Output the (X, Y) coordinate of the center of the cell containing the given text.  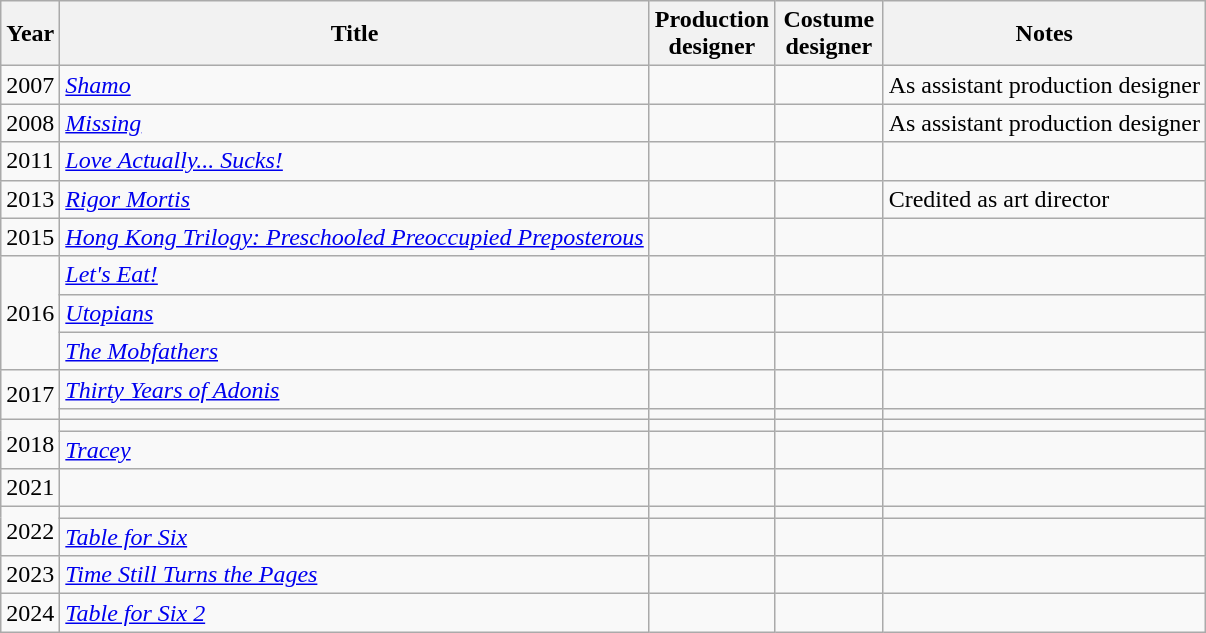
2015 (30, 237)
2008 (30, 123)
2022 (30, 532)
Year (30, 34)
2017 (30, 394)
Missing (354, 123)
Title (354, 34)
Costume designer (830, 34)
The Mobfathers (354, 351)
Notes (1044, 34)
2023 (30, 575)
2024 (30, 613)
2011 (30, 161)
Utopians (354, 313)
Shamo (354, 85)
Rigor Mortis (354, 199)
2021 (30, 488)
Production designer (712, 34)
2013 (30, 199)
2007 (30, 85)
Table for Six (354, 537)
2018 (30, 444)
2016 (30, 313)
Credited as art director (1044, 199)
Tracey (354, 449)
Let's Eat! (354, 275)
Hong Kong Trilogy: Preschooled Preoccupied Preposterous (354, 237)
Thirty Years of Adonis (354, 389)
Love Actually... Sucks! (354, 161)
Time Still Turns the Pages (354, 575)
Table for Six 2 (354, 613)
